Provide the (X, Y) coordinate of the cell's center where the given text is located.  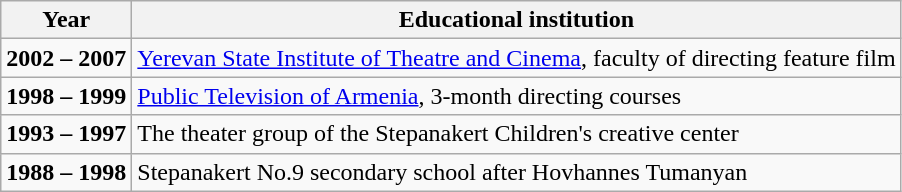
Yerevan State Institute of Theatre and Cinema, faculty of directing feature film (516, 58)
Year (66, 20)
Public Television of Armenia, 3-month directing courses (516, 96)
Stepanakert No.9 secondary school after Hovhannes Tumanyan (516, 172)
2002 – 2007 (66, 58)
The theater group of the Stepanakert Children's creative center (516, 134)
1998 – 1999 (66, 96)
1988 – 1998 (66, 172)
1993 – 1997 (66, 134)
Educational institution (516, 20)
